Capture the cell that displays the provided text and extract its [x, y] central coordinate. 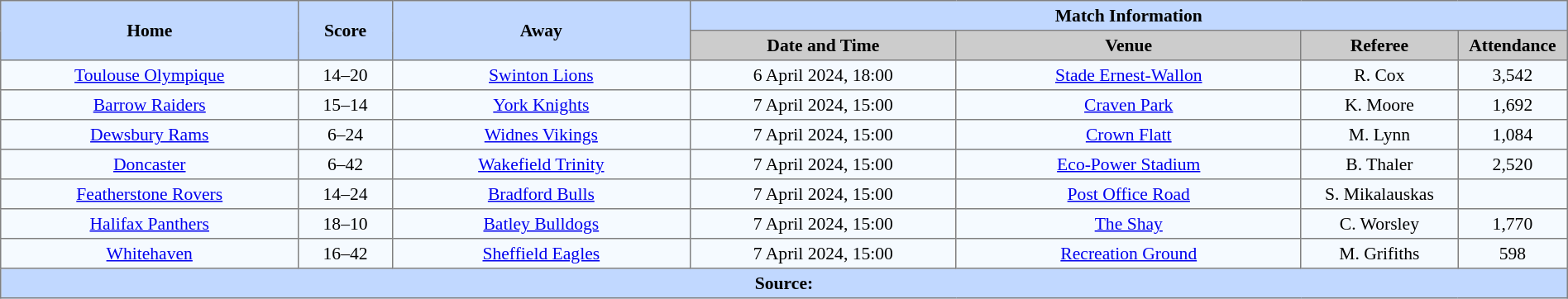
Venue [1128, 45]
Dewsbury Rams [150, 135]
Craven Park [1128, 105]
M. Lynn [1379, 135]
2,520 [1513, 164]
6–24 [346, 135]
Featherstone Rovers [150, 194]
Date and Time [823, 45]
Batley Bulldogs [541, 224]
6 April 2024, 18:00 [823, 75]
Bradford Bulls [541, 194]
Barrow Raiders [150, 105]
Sheffield Eagles [541, 254]
1,770 [1513, 224]
R. Cox [1379, 75]
K. Moore [1379, 105]
Widnes Vikings [541, 135]
Attendance [1513, 45]
Referee [1379, 45]
1,084 [1513, 135]
Recreation Ground [1128, 254]
York Knights [541, 105]
M. Grifiths [1379, 254]
Post Office Road [1128, 194]
Match Information [1128, 16]
Whitehaven [150, 254]
B. Thaler [1379, 164]
Swinton Lions [541, 75]
15–14 [346, 105]
Source: [784, 283]
14–24 [346, 194]
Home [150, 31]
C. Worsley [1379, 224]
Wakefield Trinity [541, 164]
Stade Ernest-Wallon [1128, 75]
Crown Flatt [1128, 135]
6–42 [346, 164]
1,692 [1513, 105]
Score [346, 31]
598 [1513, 254]
S. Mikalauskas [1379, 194]
Away [541, 31]
18–10 [346, 224]
14–20 [346, 75]
Eco-Power Stadium [1128, 164]
16–42 [346, 254]
Doncaster [150, 164]
Halifax Panthers [150, 224]
The Shay [1128, 224]
Toulouse Olympique [150, 75]
3,542 [1513, 75]
